From the cell containing the given text, extract its center point as [x, y] coordinate. 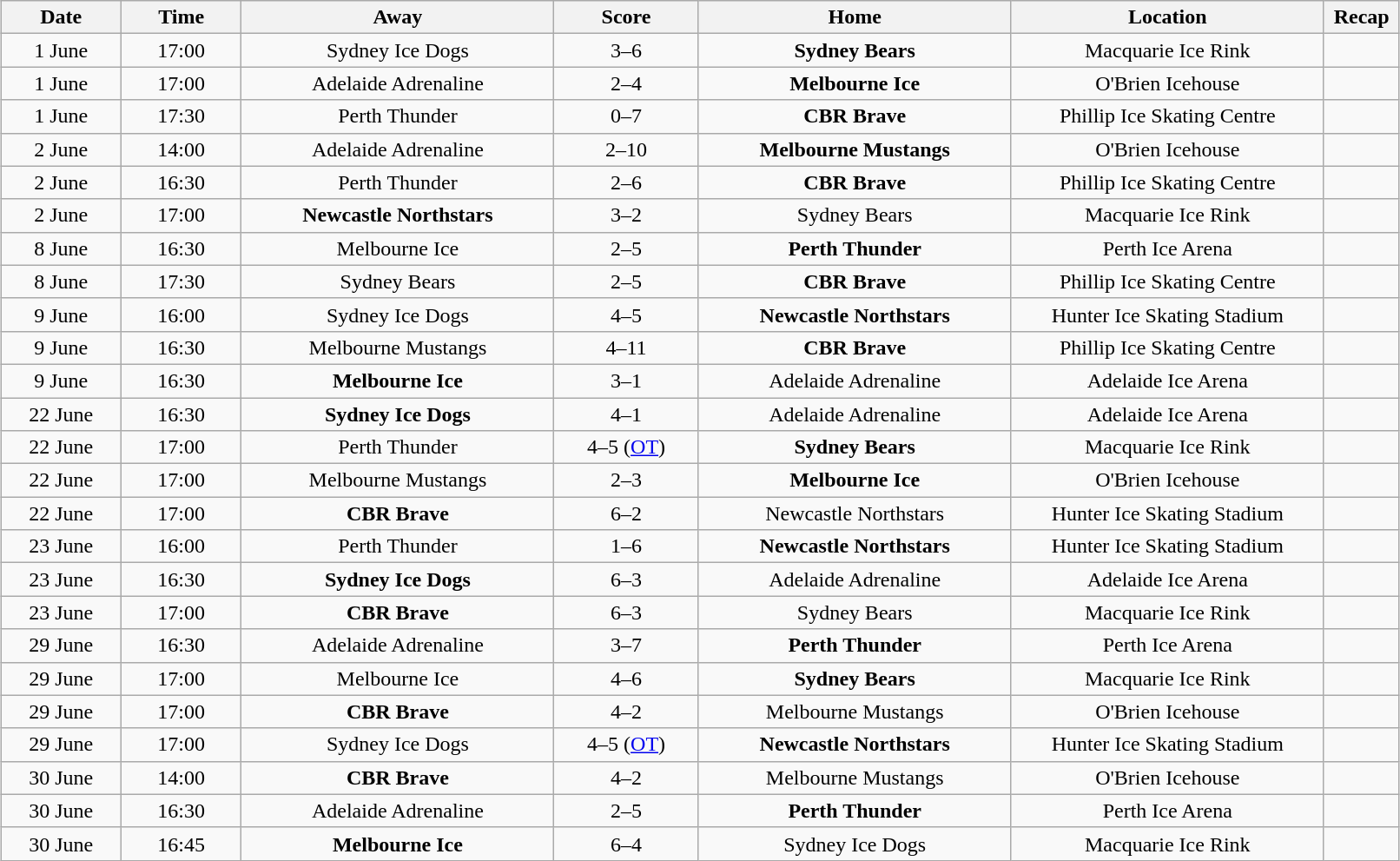
4–11 [626, 348]
16:45 [181, 844]
2–6 [626, 182]
Score [626, 17]
4–5 [626, 315]
6–4 [626, 844]
Time [181, 17]
3–7 [626, 646]
3–2 [626, 215]
6–2 [626, 513]
1–6 [626, 546]
0–7 [626, 116]
2–3 [626, 480]
3–1 [626, 381]
Home [855, 17]
Recap [1362, 17]
Away [398, 17]
4–1 [626, 414]
3–6 [626, 50]
Location [1167, 17]
2–4 [626, 83]
4–6 [626, 679]
Date [61, 17]
2–10 [626, 149]
